For the text-containing cell, return its midpoint in (X, Y) coordinate format. 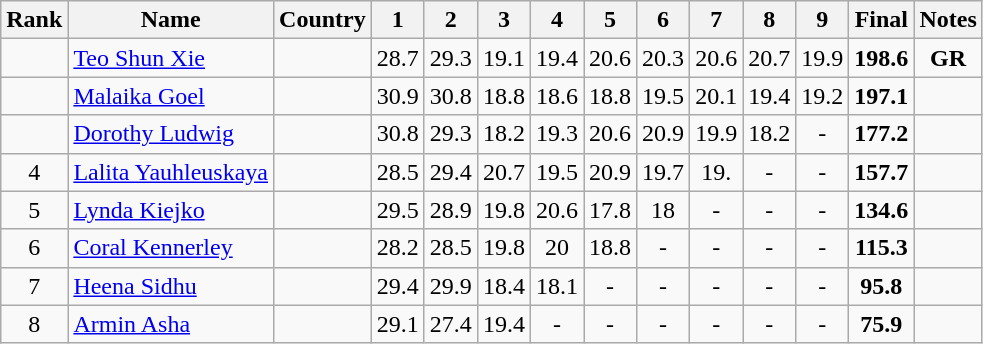
28.9 (450, 210)
9 (822, 20)
Name (171, 20)
Lalita Yauhleuskaya (171, 172)
20 (556, 248)
19.2 (822, 96)
18.4 (504, 286)
198.6 (882, 58)
177.2 (882, 134)
29.1 (398, 324)
19.3 (556, 134)
95.8 (882, 286)
115.3 (882, 248)
Heena Sidhu (171, 286)
Lynda Kiejko (171, 210)
GR (948, 58)
Final (882, 20)
29.5 (398, 210)
75.9 (882, 324)
Country (323, 20)
Dorothy Ludwig (171, 134)
157.7 (882, 172)
27.4 (450, 324)
28.2 (398, 248)
18.1 (556, 286)
Armin Asha (171, 324)
17.8 (610, 210)
2 (450, 20)
3 (504, 20)
20.1 (716, 96)
197.1 (882, 96)
1 (398, 20)
Notes (948, 20)
29.9 (450, 286)
Rank (34, 20)
19.1 (504, 58)
18.6 (556, 96)
28.7 (398, 58)
30.9 (398, 96)
20.3 (664, 58)
Coral Kennerley (171, 248)
Teo Shun Xie (171, 58)
18 (664, 210)
19.7 (664, 172)
19. (716, 172)
Malaika Goel (171, 96)
134.6 (882, 210)
